Search for the cell housing the specified text and yield its (X, Y) center coordinate. 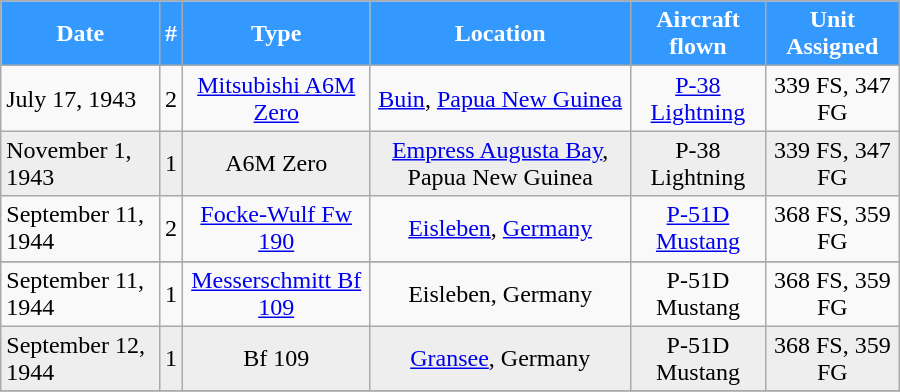
Type (276, 34)
# (172, 34)
Date (80, 34)
November 1, 1943 (80, 164)
A6M Zero (276, 164)
Bf 109 (276, 358)
Focke-Wulf Fw 190 (276, 228)
Aircraft flown (698, 34)
Buin, Papua New Guinea (500, 98)
Location (500, 34)
Unit Assigned (832, 34)
Gransee, Germany (500, 358)
September 12, 1944 (80, 358)
Empress Augusta Bay, Papua New Guinea (500, 164)
Mitsubishi A6M Zero (276, 98)
July 17, 1943 (80, 98)
Messerschmitt Bf 109 (276, 294)
